Search for the cell housing the specified text and yield its (x, y) center coordinate. 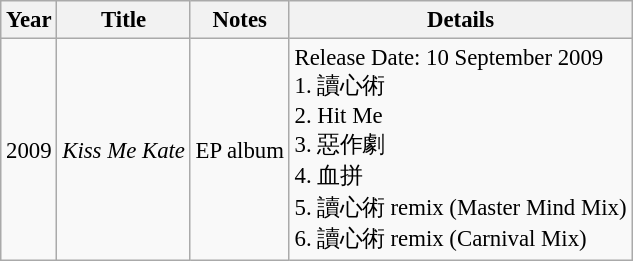
Kiss Me Kate (124, 150)
Year (29, 20)
2009 (29, 150)
Release Date: 10 September 20091. 讀心術2. Hit Me3. 惡作劇4. 血拼5. 讀心術 remix (Master Mind Mix)6. 讀心術 remix (Carnival Mix) (460, 150)
EP album (240, 150)
Notes (240, 20)
Details (460, 20)
Title (124, 20)
